Return the [X, Y] coordinate for the center point of the cell that contains the specified text.  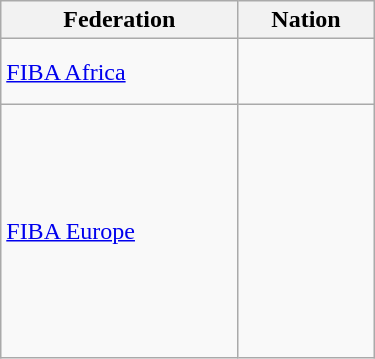
Federation [120, 20]
FIBA Europe [120, 231]
FIBA Africa [120, 72]
Nation [306, 20]
